Scan for the cell matching the given text and deliver its [X, Y] coordinate at center. 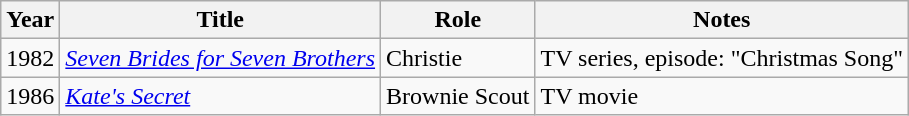
Seven Brides for Seven Brothers [220, 58]
1986 [30, 96]
1982 [30, 58]
TV series, episode: "Christmas Song" [722, 58]
Notes [722, 20]
Christie [458, 58]
Brownie Scout [458, 96]
TV movie [722, 96]
Year [30, 20]
Kate's Secret [220, 96]
Role [458, 20]
Title [220, 20]
